Find where the given text appears and provide that cell's center as (X, Y) coordinate. 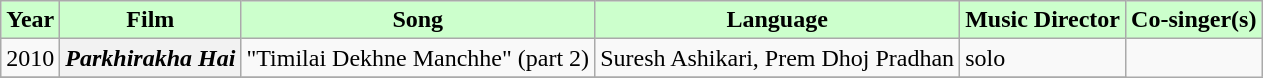
Parkhirakha Hai (150, 58)
solo (1043, 58)
Song (418, 20)
Suresh Ashikari, Prem Dhoj Pradhan (778, 58)
Year (30, 20)
Co-singer(s) (1194, 20)
2010 (30, 58)
Language (778, 20)
"Timilai Dekhne Manchhe" (part 2) (418, 58)
Film (150, 20)
Music Director (1043, 20)
